Provide the (X, Y) coordinate of the cell's center where the given text is located.  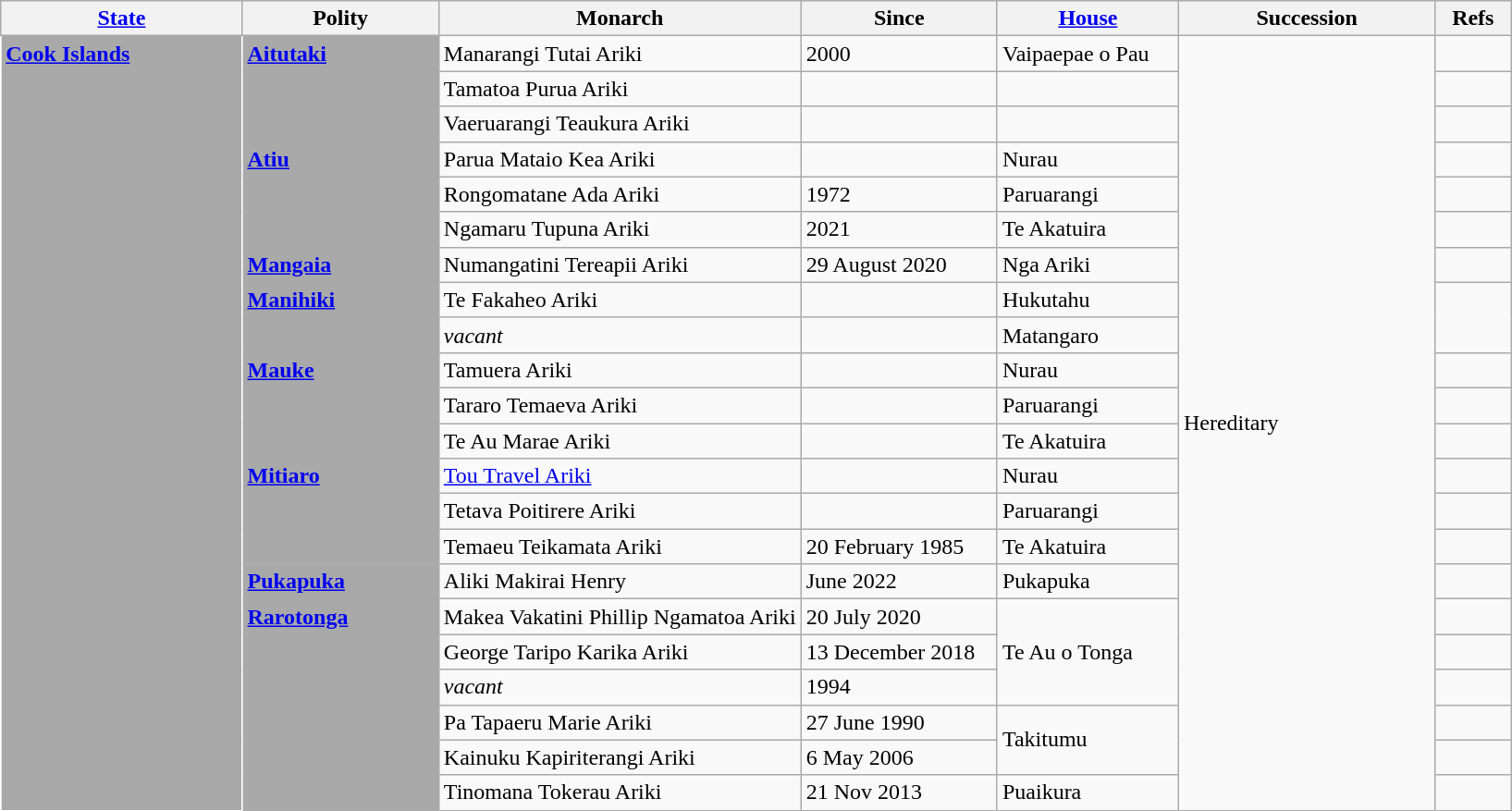
Hukutahu (1088, 300)
29 August 2020 (899, 264)
Makea Vakatini Phillip Ngamatoa Ariki (620, 617)
Mauke (340, 405)
Parua Mataio Kea Ariki (620, 159)
George Taripo Karika Ariki (620, 652)
Tamuera Ariki (620, 370)
Kainuku Kapiriterangi Ariki (620, 757)
Te Au o Tonga (1088, 652)
Aitutaki (340, 89)
Rarotonga (340, 705)
Hereditary (1307, 424)
Ngamaru Tupuna Ariki (620, 229)
Rongomatane Ada Ariki (620, 194)
Aliki Makirai Henry (620, 582)
Puaikura (1088, 793)
1972 (899, 194)
Nga Ariki (1088, 264)
Takitumu (1088, 740)
Mangaia (340, 264)
Temaeu Teikamata Ariki (620, 547)
Tou Travel Ariki (620, 476)
House (1088, 18)
Vaeruarangi Teaukura Ariki (620, 124)
2000 (899, 54)
20 July 2020 (899, 617)
Numangatini Tereapii Ariki (620, 264)
6 May 2006 (899, 757)
Atiu (340, 194)
June 2022 (899, 582)
State (122, 18)
21 Nov 2013 (899, 793)
Tetava Poitirere Ariki (620, 511)
Vaipaepae o Pau (1088, 54)
Cook Islands (122, 424)
27 June 1990 (899, 722)
Manarangi Tutai Ariki (620, 54)
Matangaro (1088, 335)
Tinomana Tokerau Ariki (620, 793)
2021 (899, 229)
13 December 2018 (899, 652)
Tamatoa Purua Ariki (620, 89)
Pa Tapaeru Marie Ariki (620, 722)
Mitiaro (340, 511)
Succession (1307, 18)
Te Au Marae Ariki (620, 441)
Tararo Temaeva Ariki (620, 405)
Te Fakaheo Ariki (620, 300)
Monarch (620, 18)
Since (899, 18)
20 February 1985 (899, 547)
Refs (1473, 18)
Manihiki (340, 317)
Polity (340, 18)
1994 (899, 687)
